Pinpoint the cell where the given text exists, returning its [x, y] midpoint coordinate. 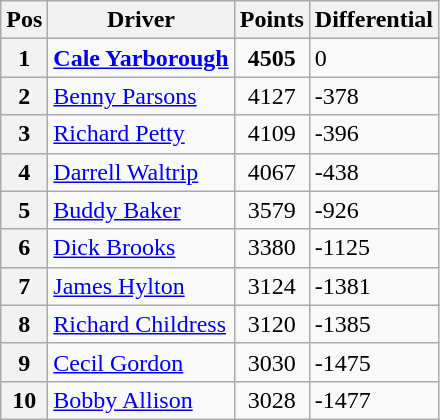
4109 [272, 134]
0 [374, 58]
Cecil Gordon [141, 362]
James Hylton [141, 286]
Darrell Waltrip [141, 172]
-1125 [374, 248]
3030 [272, 362]
Driver [141, 20]
Differential [374, 20]
Richard Petty [141, 134]
-1381 [374, 286]
Points [272, 20]
Bobby Allison [141, 400]
3 [24, 134]
3380 [272, 248]
-1385 [374, 324]
-1475 [374, 362]
8 [24, 324]
3579 [272, 210]
6 [24, 248]
-926 [374, 210]
Dick Brooks [141, 248]
Benny Parsons [141, 96]
3120 [272, 324]
9 [24, 362]
Richard Childress [141, 324]
7 [24, 286]
3124 [272, 286]
Pos [24, 20]
4127 [272, 96]
-438 [374, 172]
-1477 [374, 400]
10 [24, 400]
Buddy Baker [141, 210]
5 [24, 210]
Cale Yarborough [141, 58]
4067 [272, 172]
4505 [272, 58]
1 [24, 58]
-378 [374, 96]
4 [24, 172]
-396 [374, 134]
2 [24, 96]
3028 [272, 400]
